Capture the cell that displays the provided text and extract its (X, Y) central coordinate. 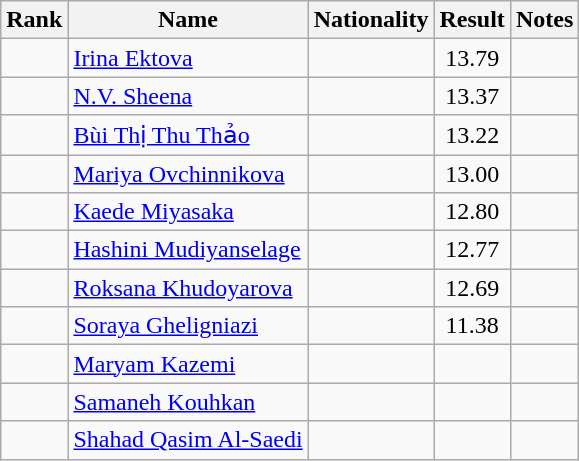
Samaneh Kouhkan (188, 402)
Soraya Gheligniazi (188, 326)
Shahad Qasim Al-Saedi (188, 440)
Roksana Khudoyarova (188, 288)
N.V. Sheena (188, 96)
Rank (34, 20)
Result (472, 20)
13.00 (472, 173)
Irina Ektova (188, 58)
12.77 (472, 250)
12.80 (472, 212)
Mariya Ovchinnikova (188, 173)
Name (188, 20)
11.38 (472, 326)
Notes (544, 20)
Maryam Kazemi (188, 364)
Hashini Mudiyanselage (188, 250)
13.22 (472, 135)
Bùi Thị Thu Thảo (188, 135)
Nationality (371, 20)
Kaede Miyasaka (188, 212)
12.69 (472, 288)
13.79 (472, 58)
13.37 (472, 96)
